Return [X, Y] of the center of cell containing provided text 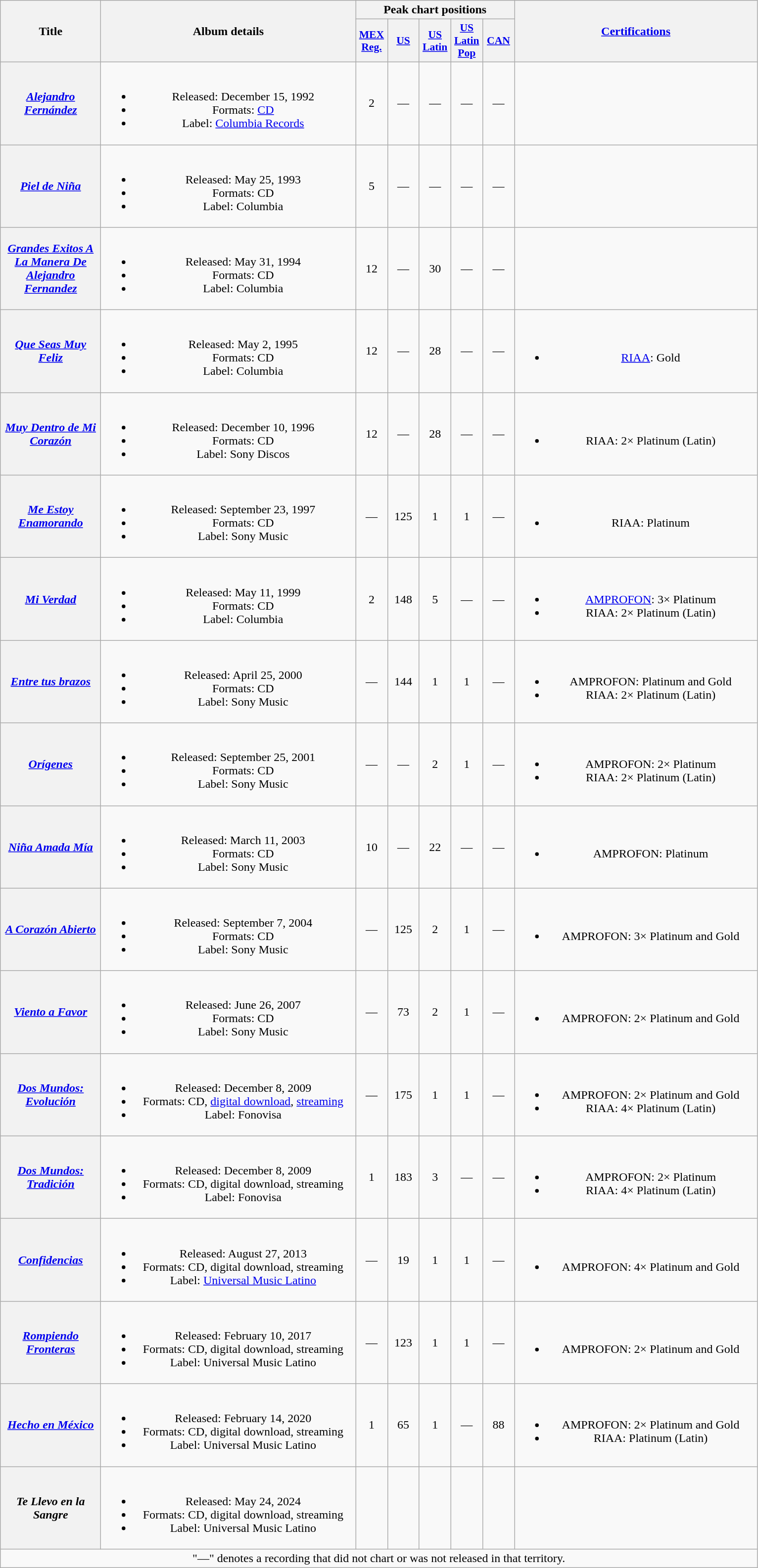
73 [403, 1012]
AMPROFON: 3× Platinum and Gold [636, 930]
Me Estoy Enamorando [50, 516]
Certifications [636, 32]
AMPROFON: Platinum and GoldRIAA: 2× Platinum (Latin) [636, 681]
Released: February 14, 2020Formats: CD, digital download, streamingLabel: Universal Music Latino [229, 1425]
RIAA: Platinum [636, 516]
MEXReg. [372, 41]
RIAA: 2× Platinum (Latin) [636, 434]
AMPROFON: 2× PlatinumRIAA: 4× Platinum (Latin) [636, 1177]
AMPROFON: Platinum [636, 847]
Confidencias [50, 1260]
88 [498, 1425]
CAN [498, 41]
AMPROFON: 2× Platinum and GoldRIAA: 4× Platinum (Latin) [636, 1095]
Entre tus brazos [50, 681]
RIAA: Gold [636, 351]
Released: May 11, 1999Formats: CDLabel: Columbia [229, 599]
AMPROFON: 2× Platinum and GoldRIAA: Platinum (Latin) [636, 1425]
US [403, 41]
USLatinPop [467, 41]
175 [403, 1095]
144 [403, 681]
Released: June 26, 2007Formats: CDLabel: Sony Music [229, 1012]
Orígenes [50, 764]
Released: May 2, 1995Formats: CDLabel: Columbia [229, 351]
Peak chart positions [435, 10]
3 [435, 1177]
Released: August 27, 2013Formats: CD, digital download, streamingLabel: Universal Music Latino [229, 1260]
Released: September 23, 1997Formats: CDLabel: Sony Music [229, 516]
19 [403, 1260]
Album details [229, 32]
USLatin [435, 41]
Released: March 11, 2003Formats: CDLabel: Sony Music [229, 847]
Released: May 31, 1994Formats: CDLabel: Columbia [229, 269]
Released: December 10, 1996Formats: CDLabel: Sony Discos [229, 434]
"—" denotes a recording that did not chart or was not released in that territory. [379, 1559]
22 [435, 847]
Released: September 25, 2001Formats: CDLabel: Sony Music [229, 764]
Que Seas Muy Feliz [50, 351]
Te Llevo en la Sangre [50, 1508]
30 [435, 269]
Viento a Favor [50, 1012]
183 [403, 1177]
A Corazón Abierto [50, 930]
10 [372, 847]
Muy Dentro de Mi Corazón [50, 434]
Dos Mundos: Evolución [50, 1095]
Mi Verdad [50, 599]
Title [50, 32]
Alejandro Fernández [50, 103]
Released: April 25, 2000Formats: CDLabel: Sony Music [229, 681]
AMPROFON: 2× PlatinumRIAA: 2× Platinum (Latin) [636, 764]
148 [403, 599]
Released: May 24, 2024Formats: CD, digital download, streamingLabel: Universal Music Latino [229, 1508]
AMPROFON: 3× PlatinumRIAA: 2× Platinum (Latin) [636, 599]
AMPROFON: 4× Platinum and Gold [636, 1260]
Piel de Niña [50, 186]
Released: December 15, 1992Formats: CDLabel: Columbia Records [229, 103]
65 [403, 1425]
Released: February 10, 2017Formats: CD, digital download, streamingLabel: Universal Music Latino [229, 1342]
Dos Mundos: Tradición [50, 1177]
Released: May 25, 1993Formats: CDLabel: Columbia [229, 186]
Niña Amada Mía [50, 847]
Rompiendo Fronteras [50, 1342]
Hecho en México [50, 1425]
123 [403, 1342]
Released: September 7, 2004Formats: CDLabel: Sony Music [229, 930]
Grandes Exitos A La Manera De Alejandro Fernandez [50, 269]
